Return the (X, Y) coordinate for the center point of the cell that contains the specified text.  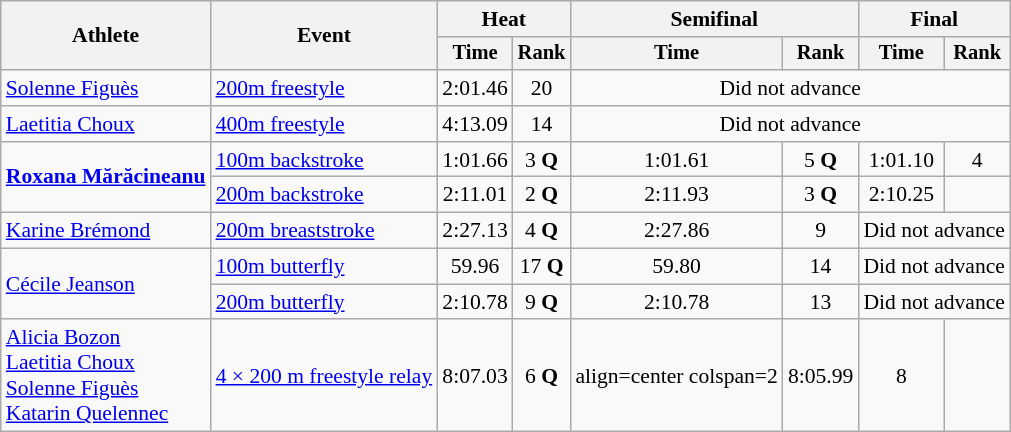
Cécile Jeanson (106, 284)
20 (542, 88)
Final (934, 19)
6 Q (542, 376)
9 Q (542, 302)
9 (820, 231)
200m backstroke (324, 195)
Alicia Bozon Laetitia Choux Solenne Figuès Katarin Quelennec (106, 376)
1:01.10 (901, 160)
100m backstroke (324, 160)
4 (977, 160)
2:27.13 (474, 231)
Event (324, 36)
4 Q (542, 231)
200m freestyle (324, 88)
2:11.93 (676, 195)
13 (820, 302)
Heat (504, 19)
2 Q (542, 195)
Karine Brémond (106, 231)
Laetitia Choux (106, 124)
8:07.03 (474, 376)
Roxana Mărăcineanu (106, 178)
Semifinal (714, 19)
2:27.86 (676, 231)
100m butterfly (324, 267)
8:05.99 (820, 376)
200m breaststroke (324, 231)
1:01.66 (474, 160)
59.80 (676, 267)
17 Q (542, 267)
2:01.46 (474, 88)
1:01.61 (676, 160)
400m freestyle (324, 124)
8 (901, 376)
59.96 (474, 267)
Solenne Figuès (106, 88)
4:13.09 (474, 124)
align=center colspan=2 (676, 376)
5 Q (820, 160)
Athlete (106, 36)
2:11.01 (474, 195)
2:10.25 (901, 195)
4 × 200 m freestyle relay (324, 376)
200m butterfly (324, 302)
